Search for the cell housing the specified text and yield its (X, Y) center coordinate. 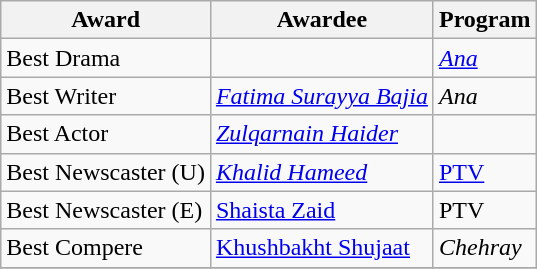
Best Compere (106, 248)
Zulqarnain Haider (322, 134)
Award (106, 20)
Khalid Hameed (322, 172)
Best Newscaster (E) (106, 210)
Best Writer (106, 96)
Fatima Surayya Bajia (322, 96)
Khushbakht Shujaat (322, 248)
Best Drama (106, 58)
Program (484, 20)
Shaista Zaid (322, 210)
Chehray (484, 248)
Best Newscaster (U) (106, 172)
Best Actor (106, 134)
Awardee (322, 20)
